Pinpoint the cell where the given text exists, returning its (x, y) midpoint coordinate. 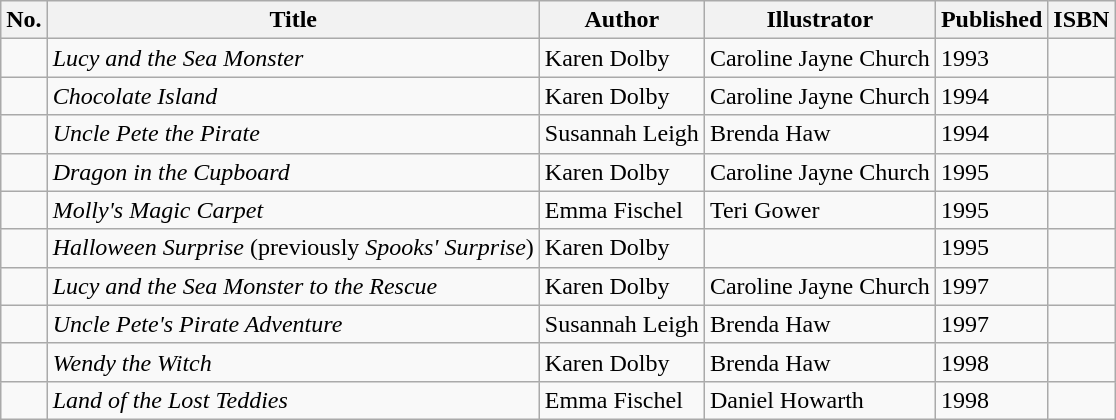
Uncle Pete the Pirate (293, 134)
Wendy the Witch (293, 362)
Published (991, 20)
Teri Gower (820, 210)
Daniel Howarth (820, 400)
ISBN (1082, 20)
Title (293, 20)
Dragon in the Cupboard (293, 172)
Uncle Pete's Pirate Adventure (293, 324)
Molly's Magic Carpet (293, 210)
No. (24, 20)
Lucy and the Sea Monster (293, 58)
Land of the Lost Teddies (293, 400)
1993 (991, 58)
Lucy and the Sea Monster to the Rescue (293, 286)
Illustrator (820, 20)
Author (622, 20)
Chocolate Island (293, 96)
Halloween Surprise (previously Spooks' Surprise) (293, 248)
